Determine the (x, y) coordinate at the center of the cell enclosing the given text.  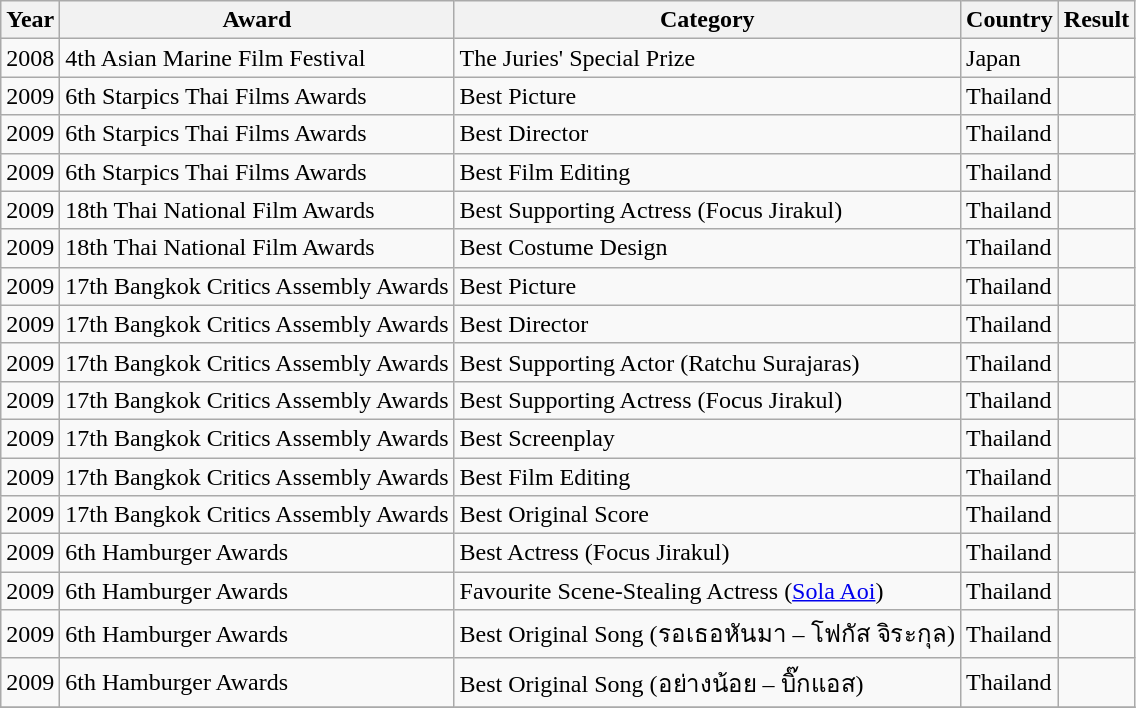
Category (708, 20)
Best Original Song (อย่างน้อย – บิ๊กแอส) (708, 682)
Best Original Song (รอเธอหันมา – โฟกัส จิระกุล) (708, 634)
Best Supporting Actor (Ratchu Surajaras) (708, 362)
2008 (30, 58)
Best Screenplay (708, 438)
Best Original Score (708, 515)
Best Actress (Focus Jirakul) (708, 553)
Best Costume Design (708, 248)
Japan (1010, 58)
Award (257, 20)
Favourite Scene-Stealing Actress (Sola Aoi) (708, 591)
The Juries' Special Prize (708, 58)
Year (30, 20)
4th Asian Marine Film Festival (257, 58)
Country (1010, 20)
Result (1096, 20)
